Detect which cell encompasses the target text, then output its (x, y) center coordinate. 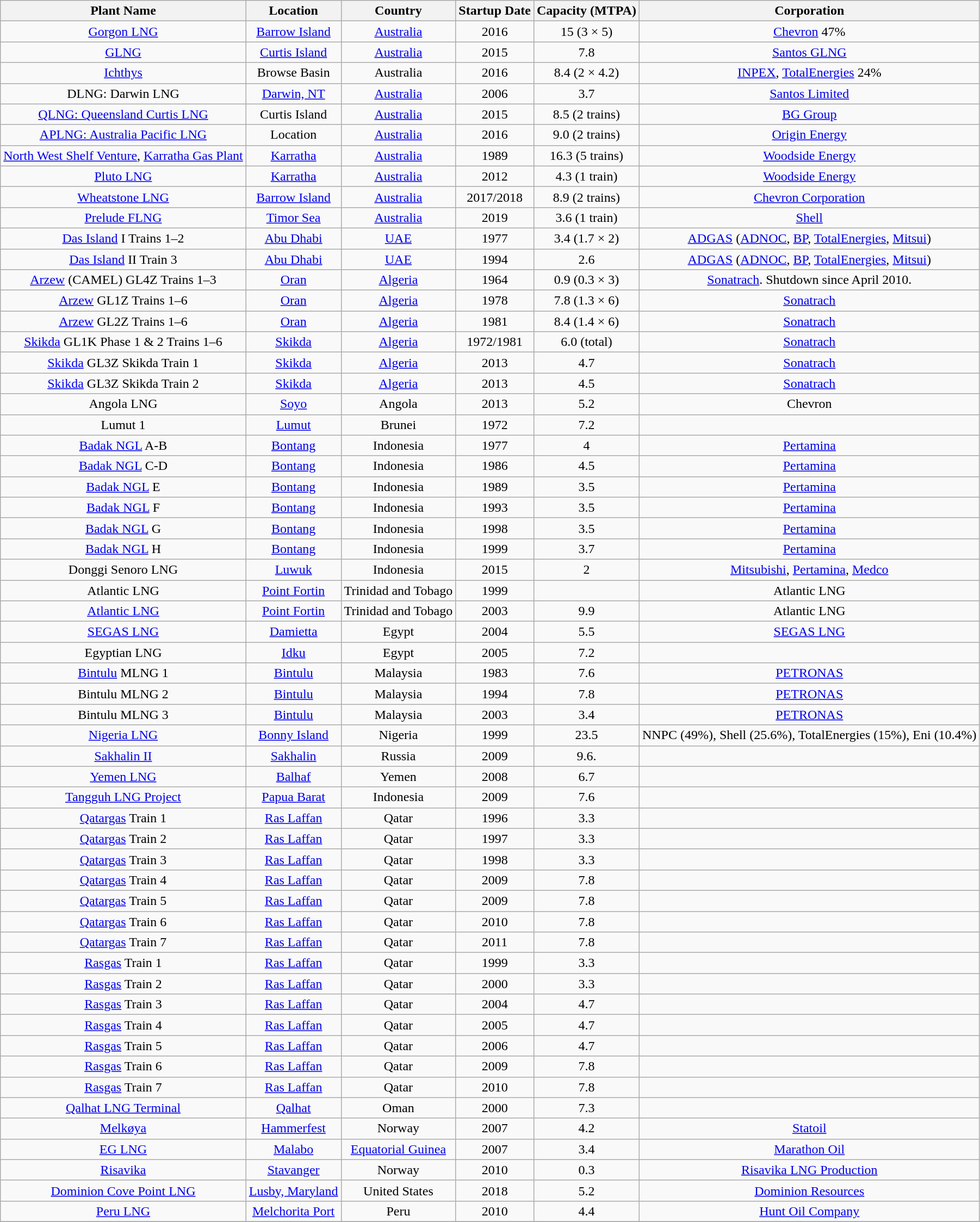
23.5 (586, 735)
Rasgas Train 3 (123, 1004)
Badak NGL E (123, 487)
Timor Sea (294, 218)
Risavika (123, 1170)
Corporation (809, 11)
Country (398, 11)
Badak NGL G (123, 528)
Ichthys (123, 73)
Dominion Resources (809, 1190)
7.3 (586, 1108)
Badak NGL H (123, 549)
1972 (495, 425)
Badak NGL C-D (123, 466)
Yemen (398, 777)
Lumut 1 (123, 425)
Rasgas Train 7 (123, 1087)
QLNG: Queensland Curtis LNG (123, 114)
Bintulu MLNG 2 (123, 694)
Statoil (809, 1128)
Qatargas Train 3 (123, 859)
Hammerfest (294, 1128)
8.9 (2 trains) (586, 197)
Rasgas Train 4 (123, 1025)
Qatargas Train 5 (123, 901)
Risavika LNG Production (809, 1170)
Balhaf (294, 777)
Qatargas Train 4 (123, 880)
Skikda GL3Z Skikda Train 2 (123, 383)
Dominion Cove Point LNG (123, 1190)
1986 (495, 466)
3.6 (1 train) (586, 218)
4 (586, 445)
1964 (495, 280)
1981 (495, 321)
4.3 (1 train) (586, 176)
2.6 (586, 259)
15 (3 × 5) (586, 32)
Luwuk (294, 569)
Chevron 47% (809, 32)
Prelude FLNG (123, 218)
Bintulu MLNG 1 (123, 673)
Santos Limited (809, 94)
3.4 (1.7 × 2) (586, 238)
Melchorita Port (294, 1211)
Nigeria LNG (123, 735)
Qatargas Train 7 (123, 942)
8.4 (1.4 × 6) (586, 321)
Sakhalin II (123, 756)
5.5 (586, 632)
16.3 (5 trains) (586, 156)
Donggi Senoro LNG (123, 569)
Marathon Oil (809, 1149)
North West Shelf Venture, Karratha Gas Plant (123, 156)
Skikda GL1K Phase 1 & 2 Trains 1–6 (123, 342)
2 (586, 569)
Idku (294, 653)
Shell (809, 218)
Arzew GL2Z Trains 1–6 (123, 321)
Chevron Corporation (809, 197)
Plant Name (123, 11)
4.2 (586, 1128)
Peru (398, 1211)
Browse Basin (294, 73)
Skikda GL3Z Skikda Train 1 (123, 363)
Rasgas Train 6 (123, 1066)
6.7 (586, 777)
Gorgon LNG (123, 32)
Qatargas Train 6 (123, 922)
Damietta (294, 632)
Stavanger (294, 1170)
Qatargas Train 2 (123, 839)
2017/2018 (495, 197)
Russia (398, 756)
1972/1981 (495, 342)
Das Island I Trains 1–2 (123, 238)
9.0 (2 trains) (586, 135)
4.4 (586, 1211)
Qalhat LNG Terminal (123, 1108)
Malabo (294, 1149)
Rasgas Train 5 (123, 1046)
Badak NGL F (123, 507)
Darwin, NT (294, 94)
NNPC (49%), Shell (25.6%), TotalEnergies (15%), Eni (10.4%) (809, 735)
APLNG: Australia Pacific LNG (123, 135)
0.3 (586, 1170)
Bonny Island (294, 735)
Brunei (398, 425)
6.0 (total) (586, 342)
1978 (495, 301)
Pluto LNG (123, 176)
Egyptian LNG (123, 653)
1983 (495, 673)
Capacity (MTPA) (586, 11)
Chevron (809, 404)
Rasgas Train 2 (123, 984)
2019 (495, 218)
9.6. (586, 756)
Bintulu MLNG 3 (123, 715)
8.5 (2 trains) (586, 114)
Nigeria (398, 735)
2012 (495, 176)
Soyo (294, 404)
Das Island II Train 3 (123, 259)
Lumut (294, 425)
2018 (495, 1190)
Tangguh LNG Project (123, 797)
EG LNG (123, 1149)
2008 (495, 777)
Rasgas Train 1 (123, 963)
Qalhat (294, 1108)
1996 (495, 818)
Arzew GL1Z Trains 1–6 (123, 301)
GLNG (123, 52)
Hunt Oil Company (809, 1211)
Equatorial Guinea (398, 1149)
United States (398, 1190)
Sonatrach. Shutdown since April 2010. (809, 280)
Oman (398, 1108)
Yemen LNG (123, 777)
Lusby, Maryland (294, 1190)
INPEX, TotalEnergies 24% (809, 73)
0.9 (0.3 × 3) (586, 280)
Arzew (CAMEL) GL4Z Trains 1–3 (123, 280)
9.9 (586, 611)
2011 (495, 942)
8.4 (2 × 4.2) (586, 73)
Qatargas Train 1 (123, 818)
Angola (398, 404)
Sakhalin (294, 756)
DLNG: Darwin LNG (123, 94)
Badak NGL A-B (123, 445)
1993 (495, 507)
Peru LNG (123, 1211)
Origin Energy (809, 135)
Santos GLNG (809, 52)
Melkøya (123, 1128)
Startup Date (495, 11)
Papua Barat (294, 797)
1997 (495, 839)
Mitsubishi, Pertamina, Medco (809, 569)
7.8 (1.3 × 6) (586, 301)
Angola LNG (123, 404)
BG Group (809, 114)
Wheatstone LNG (123, 197)
